Provide the [x, y] coordinate of the cell's center where the given text is located.  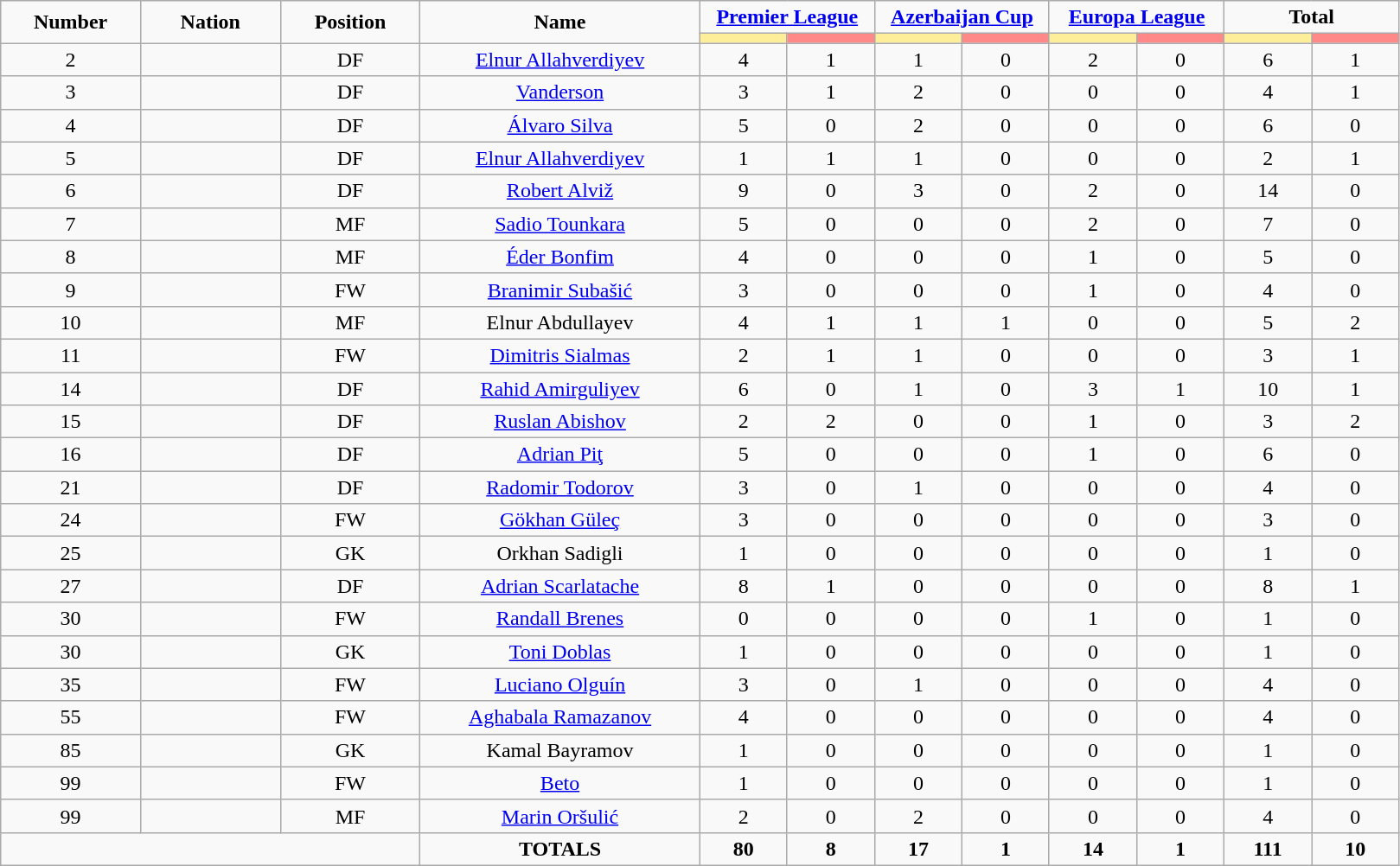
55 [71, 717]
24 [71, 520]
Éder Bonfim [560, 257]
Adrian Piţ [560, 455]
Toni Doblas [560, 652]
Position [350, 22]
Europa League [1136, 17]
15 [71, 422]
TOTALS [560, 849]
85 [71, 750]
Orkhan Sadigli [560, 553]
Name [560, 22]
Kamal Bayramov [560, 750]
Sadio Tounkara [560, 224]
Beto [560, 783]
17 [918, 849]
Dimitris Sialmas [560, 355]
Gökhan Güleç [560, 520]
Radomir Todorov [560, 487]
Ruslan Abishov [560, 422]
111 [1268, 849]
Luciano Olguín [560, 685]
80 [744, 849]
21 [71, 487]
Premier League [787, 17]
27 [71, 586]
Azerbaijan Cup [962, 17]
Álvaro Silva [560, 125]
11 [71, 355]
Number [71, 22]
Nation [210, 22]
Vanderson [560, 92]
Adrian Scarlatache [560, 586]
16 [71, 455]
Elnur Abdullayev [560, 322]
25 [71, 553]
Aghabala Ramazanov [560, 717]
35 [71, 685]
Randall Brenes [560, 619]
Rahid Amirguliyev [560, 388]
Robert Alviž [560, 191]
Marin Oršulić [560, 816]
Total [1312, 17]
Branimir Subašić [560, 290]
